Return the [x, y] coordinate for the center point of the cell that contains the specified text.  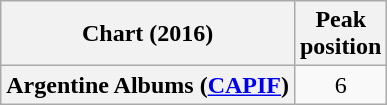
Peakposition [340, 34]
Chart (2016) [148, 34]
Argentine Albums (CAPIF) [148, 85]
6 [340, 85]
